Determine the (x, y) coordinate at the center of the cell enclosing the given text.  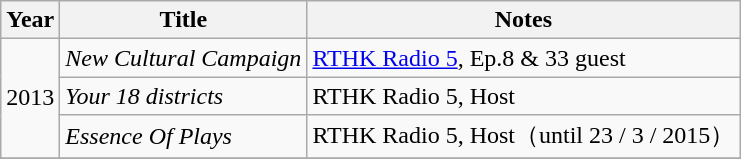
Title (184, 20)
RTHK Radio 5, Host (524, 96)
Your 18 districts (184, 96)
New Cultural Campaign (184, 58)
Year (30, 20)
Notes (524, 20)
2013 (30, 98)
RTHK Radio 5, Ep.8 & 33 guest (524, 58)
RTHK Radio 5, Host（until 23 / 3 / 2015） (524, 136)
Essence Of Plays (184, 136)
